Output the (x, y) coordinate of the center of the cell containing the given text.  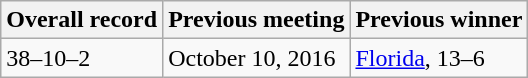
38–10–2 (82, 58)
October 10, 2016 (256, 58)
Florida, 13–6 (439, 58)
Previous winner (439, 20)
Previous meeting (256, 20)
Overall record (82, 20)
